Determine the [x, y] coordinate at the center of the cell enclosing the given text.  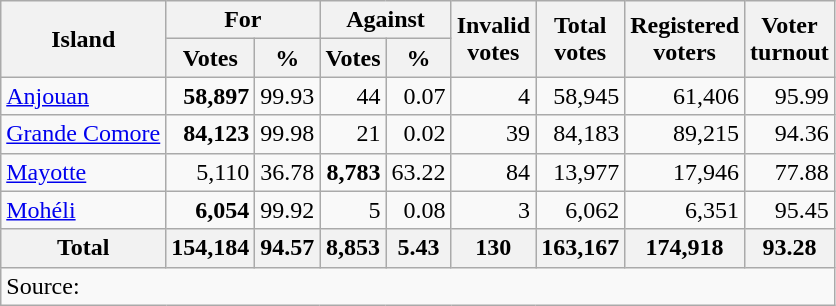
Mohéli [84, 210]
Source: [418, 286]
58,897 [210, 96]
Against [386, 20]
99.93 [288, 96]
77.88 [790, 172]
Voterturnout [790, 39]
95.45 [790, 210]
89,215 [685, 134]
Island [84, 39]
Totalvotes [580, 39]
58,945 [580, 96]
99.98 [288, 134]
Total [84, 248]
Invalidvotes [493, 39]
8,853 [353, 248]
174,918 [685, 248]
44 [353, 96]
For [243, 20]
94.57 [288, 248]
154,184 [210, 248]
8,783 [353, 172]
13,977 [580, 172]
6,062 [580, 210]
4 [493, 96]
5.43 [418, 248]
Mayotte [84, 172]
61,406 [685, 96]
6,351 [685, 210]
39 [493, 134]
93.28 [790, 248]
6,054 [210, 210]
Anjouan [84, 96]
99.92 [288, 210]
36.78 [288, 172]
17,946 [685, 172]
84,183 [580, 134]
3 [493, 210]
95.99 [790, 96]
0.08 [418, 210]
130 [493, 248]
63.22 [418, 172]
84 [493, 172]
0.02 [418, 134]
21 [353, 134]
84,123 [210, 134]
5,110 [210, 172]
0.07 [418, 96]
163,167 [580, 248]
94.36 [790, 134]
Registeredvoters [685, 39]
Grande Comore [84, 134]
5 [353, 210]
